Find where the given text appears and provide that cell's center as (x, y) coordinate. 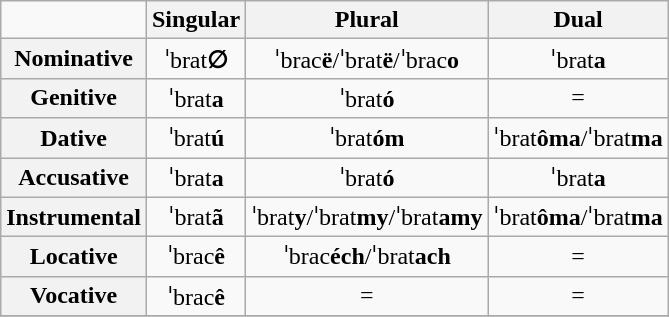
ˈbratóm (367, 138)
ˈbracë/ˈbratë/ˈbraco (367, 59)
ˈbratú (196, 138)
Dual (578, 20)
ˈbratã (196, 217)
Singular (196, 20)
Accusative (74, 178)
Plural (367, 20)
Instrumental (74, 217)
Dative (74, 138)
ˈbraty/ˈbratmy/ˈbratamy (367, 217)
ˈbrat∅ (196, 59)
ˈbracéch/ˈbratach (367, 257)
Genitive (74, 98)
Locative (74, 257)
Vocative (74, 296)
Nominative (74, 59)
